Determine the [x, y] coordinate at the center of the cell enclosing the given text.  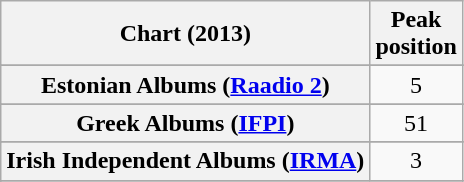
3 [416, 161]
Irish Independent Albums (IRMA) [186, 161]
Estonian Albums (Raadio 2) [186, 85]
Chart (2013) [186, 34]
Peakposition [416, 34]
51 [416, 123]
Greek Albums (IFPI) [186, 123]
5 [416, 85]
